Return [X, Y] of the center of cell containing provided text 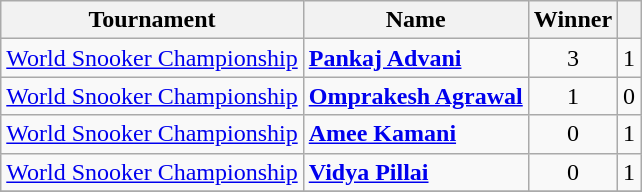
Omprakesh Agrawal [416, 96]
Winner [572, 20]
Pankaj Advani [416, 58]
3 [572, 58]
Vidya Pillai [416, 172]
Amee Kamani [416, 134]
Name [416, 20]
Tournament [152, 20]
